Capture the cell that displays the provided text and extract its [X, Y] central coordinate. 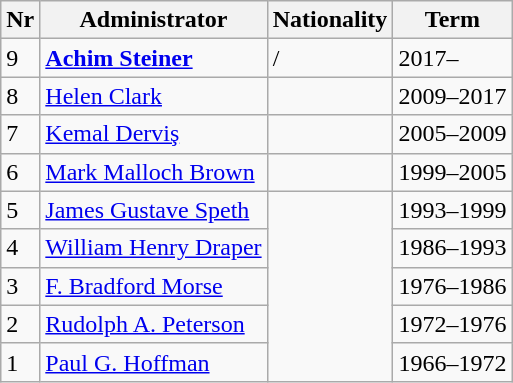
2 [20, 324]
Helen Clark [154, 96]
William Henry Draper [154, 248]
Term [452, 20]
Nationality [330, 20]
1966–1972 [452, 362]
1 [20, 362]
1976–1986 [452, 286]
2009–2017 [452, 96]
1986–1993 [452, 248]
9 [20, 58]
Rudolph A. Peterson [154, 324]
Paul G. Hoffman [154, 362]
8 [20, 96]
4 [20, 248]
Kemal Derviş [154, 134]
1993–1999 [452, 210]
Achim Steiner [154, 58]
1999–2005 [452, 172]
/ [330, 58]
Nr [20, 20]
7 [20, 134]
Administrator [154, 20]
2017– [452, 58]
5 [20, 210]
6 [20, 172]
1972–1976 [452, 324]
Mark Malloch Brown [154, 172]
F. Bradford Morse [154, 286]
3 [20, 286]
2005–2009 [452, 134]
James Gustave Speth [154, 210]
